Capture the cell that displays the provided text and extract its (X, Y) central coordinate. 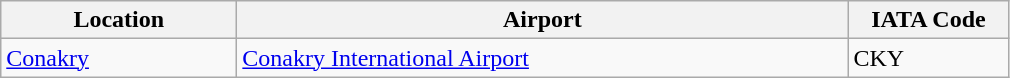
IATA Code (928, 20)
Conakry International Airport (542, 58)
Conakry (119, 58)
Airport (542, 20)
CKY (928, 58)
Location (119, 20)
